For the text-containing cell, return its midpoint in (X, Y) coordinate format. 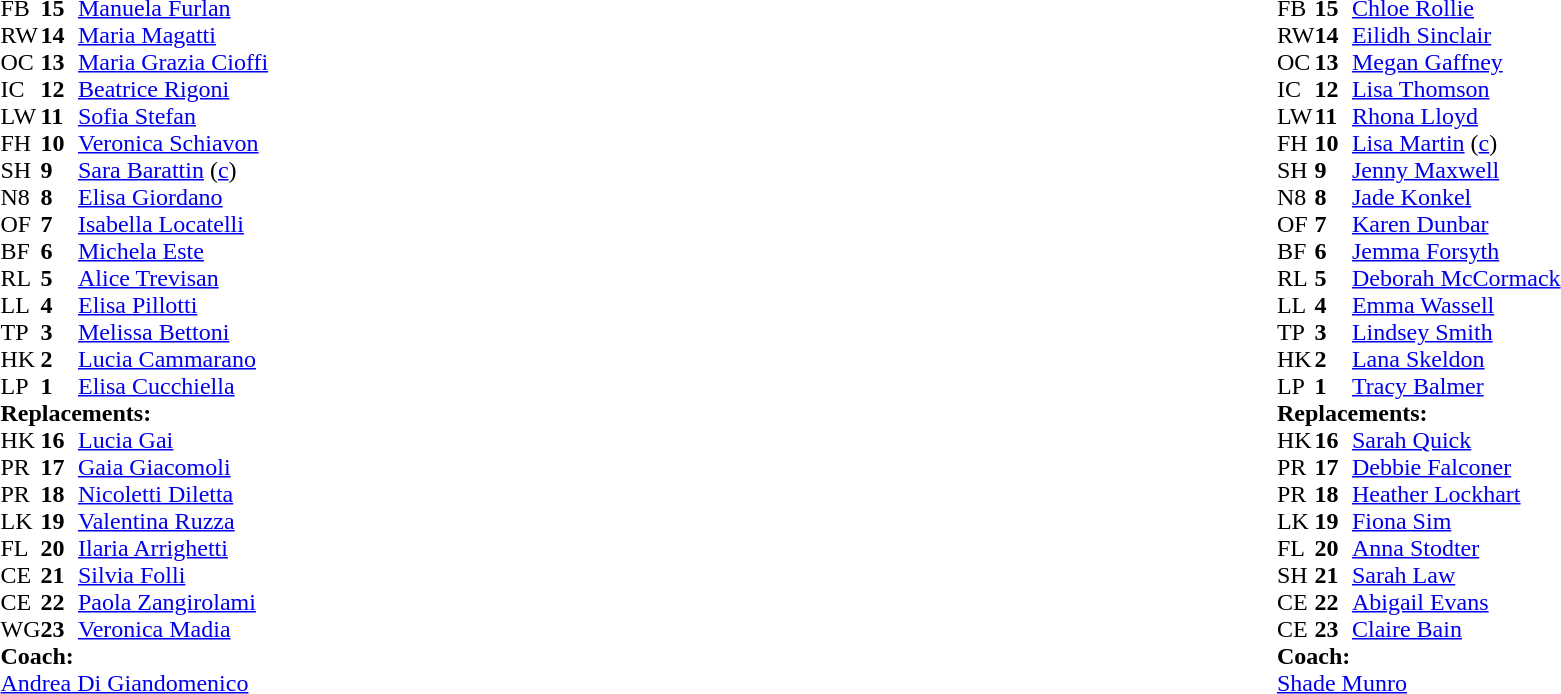
Megan Gaffney (1456, 62)
Jemma Forsyth (1456, 252)
Gaia Giacomoli (173, 468)
Claire Bain (1456, 630)
Sarah Law (1456, 576)
WG (20, 630)
Isabella Locatelli (173, 224)
Elisa Pillotti (173, 306)
Sara Barattin (c) (173, 170)
Deborah McCormack (1456, 278)
Emma Wassell (1456, 306)
Sofia Stefan (173, 116)
Debbie Falconer (1456, 468)
Jade Konkel (1456, 198)
Lucia Gai (173, 440)
Michela Este (173, 252)
Lindsey Smith (1456, 332)
Melissa Bettoni (173, 332)
Fiona Sim (1456, 522)
Veronica Schiavon (173, 144)
Eilidh Sinclair (1456, 36)
Lucia Cammarano (173, 360)
Sarah Quick (1456, 440)
Maria Grazia Cioffi (173, 62)
Rhona Lloyd (1456, 116)
Lana Skeldon (1456, 360)
Valentina Ruzza (173, 522)
Elisa Cucchiella (173, 386)
Karen Dunbar (1456, 224)
Silvia Folli (173, 576)
Ilaria Arrighetti (173, 548)
Nicoletti Diletta (173, 494)
Alice Trevisan (173, 278)
Anna Stodter (1456, 548)
Jenny Maxwell (1456, 170)
Lisa Thomson (1456, 90)
Abigail Evans (1456, 602)
Elisa Giordano (173, 198)
Lisa Martin (c) (1456, 144)
Maria Magatti (173, 36)
Beatrice Rigoni (173, 90)
Paola Zangirolami (173, 602)
Tracy Balmer (1456, 386)
Veronica Madia (173, 630)
Heather Lockhart (1456, 494)
